Pinpoint the cell where the given text exists, returning its (x, y) midpoint coordinate. 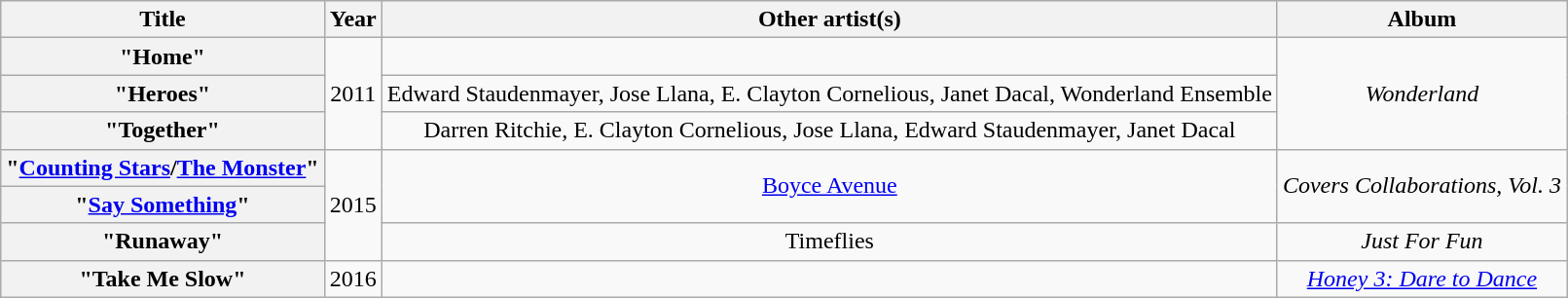
2016 (352, 279)
Covers Collaborations, Vol. 3 (1421, 186)
"Say Something" (163, 205)
Boyce Avenue (829, 186)
2015 (352, 205)
Year (352, 19)
Album (1421, 19)
"Together" (163, 130)
Wonderland (1421, 93)
Honey 3: Dare to Dance (1421, 279)
Darren Ritchie, E. Clayton Cornelious, Jose Llana, Edward Staudenmayer, Janet Dacal (829, 130)
Edward Staudenmayer, Jose Llana, E. Clayton Cornelious, Janet Dacal, Wonderland Ensemble (829, 93)
"Counting Stars/The Monster" (163, 168)
"Take Me Slow" (163, 279)
Other artist(s) (829, 19)
Timeflies (829, 242)
"Heroes" (163, 93)
"Home" (163, 56)
Title (163, 19)
Just For Fun (1421, 242)
"Runaway" (163, 242)
2011 (352, 93)
